Capture the cell that displays the provided text and extract its (x, y) central coordinate. 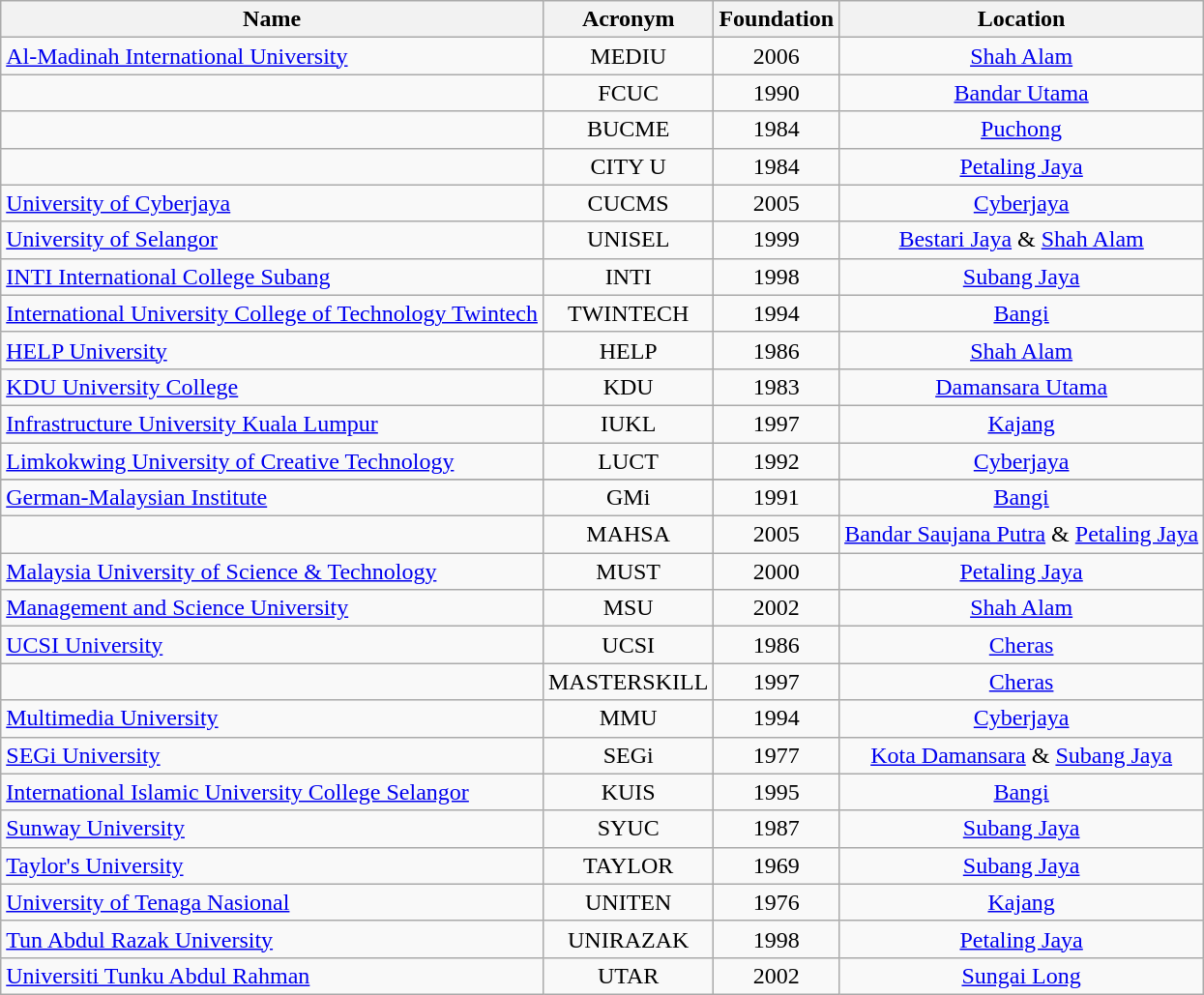
Foundation (777, 19)
UCSI University (273, 645)
MSU (628, 608)
University of Tenaga Nasional (273, 902)
HELP (628, 350)
INTI International College Subang (273, 277)
German-Malaysian Institute (273, 498)
CUCMS (628, 203)
Universiti Tunku Abdul Rahman (273, 976)
KUIS (628, 792)
2000 (777, 571)
KDU (628, 387)
1976 (777, 902)
Location (1021, 19)
IUKL (628, 424)
UNIRAZAK (628, 939)
2006 (777, 56)
Sungai Long (1021, 976)
Multimedia University (273, 718)
1999 (777, 240)
SEGi University (273, 755)
1969 (777, 865)
Damansara Utama (1021, 387)
Limkokwing University of Creative Technology (273, 461)
CITY U (628, 166)
BUCME (628, 130)
Malaysia University of Science & Technology (273, 571)
Sunway University (273, 829)
1990 (777, 93)
MAHSA (628, 535)
INTI (628, 277)
MEDIU (628, 56)
1992 (777, 461)
UTAR (628, 976)
Bestari Jaya & Shah Alam (1021, 240)
FCUC (628, 93)
International University College of Technology Twintech (273, 313)
University of Cyberjaya (273, 203)
HELP University (273, 350)
Bandar Saujana Putra & Petaling Jaya (1021, 535)
Al-Madinah International University (273, 56)
Name (273, 19)
Puchong (1021, 130)
UNITEN (628, 902)
Acronym (628, 19)
1977 (777, 755)
KDU University College (273, 387)
International Islamic University College Selangor (273, 792)
UCSI (628, 645)
1995 (777, 792)
1991 (777, 498)
Infrastructure University Kuala Lumpur (273, 424)
Kota Damansara & Subang Jaya (1021, 755)
TAYLOR (628, 865)
Taylor's University (273, 865)
Tun Abdul Razak University (273, 939)
TWINTECH (628, 313)
Bandar Utama (1021, 93)
MMU (628, 718)
LUCT (628, 461)
MASTERSKILL (628, 682)
SYUC (628, 829)
MUST (628, 571)
Management and Science University (273, 608)
UNISEL (628, 240)
1987 (777, 829)
GMi (628, 498)
SEGi (628, 755)
1983 (777, 387)
University of Selangor (273, 240)
